Find where the given text appears and provide that cell's center as [X, Y] coordinate. 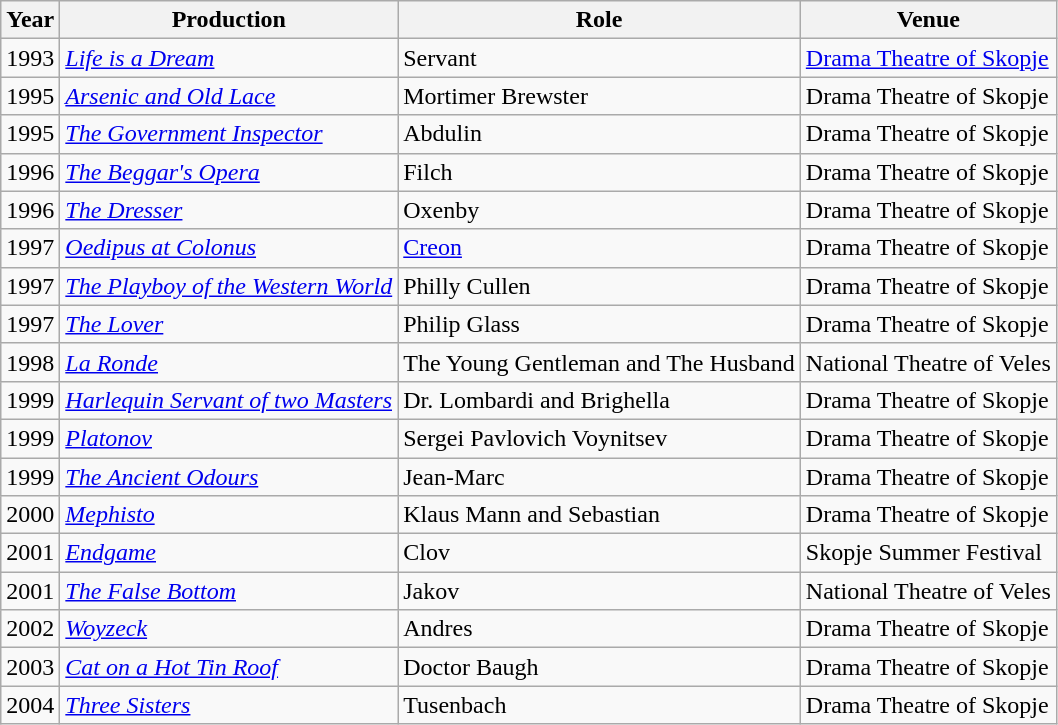
2003 [30, 667]
Role [600, 20]
2000 [30, 515]
Life is a Dream [229, 58]
Year [30, 20]
Venue [928, 20]
2004 [30, 705]
Arsenic and Old Lace [229, 96]
Creon [600, 248]
Harlequin Servant of two Masters [229, 400]
Klaus Mann and Sebastian [600, 515]
Philly Cullen [600, 286]
The Young Gentleman and The Husband [600, 362]
Philip Glass [600, 324]
La Ronde [229, 362]
Three Sisters [229, 705]
1998 [30, 362]
The Playboy of the Western World [229, 286]
Abdulin [600, 134]
Production [229, 20]
Mephisto [229, 515]
Filch [600, 172]
Oedipus at Colonus [229, 248]
Dr. Lombardi and Brighella [600, 400]
1993 [30, 58]
Jakov [600, 591]
2002 [30, 629]
Tusenbach [600, 705]
The False Bottom [229, 591]
Andres [600, 629]
Jean-Marc [600, 477]
The Lover [229, 324]
Skopje Summer Festival [928, 553]
The Ancient Odours [229, 477]
Clov [600, 553]
Mortimer Brewster [600, 96]
Oxenby [600, 210]
Servant [600, 58]
Woyzeck [229, 629]
The Dresser [229, 210]
Platonov [229, 438]
The Beggar's Opera [229, 172]
Cat on a Hot Tin Roof [229, 667]
The Government Inspector [229, 134]
Endgame [229, 553]
Sergei Pavlovich Voynitsev [600, 438]
Doctor Baugh [600, 667]
